Locate the cell with the specified text and output its (x, y) center coordinate. 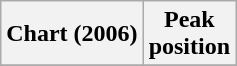
Chart (2006) (72, 34)
Peak position (189, 34)
